Detect which cell encompasses the target text, then output its [x, y] center coordinate. 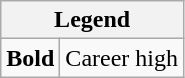
Career high [122, 58]
Bold [30, 58]
Legend [92, 20]
